Capture the cell that displays the provided text and extract its (X, Y) central coordinate. 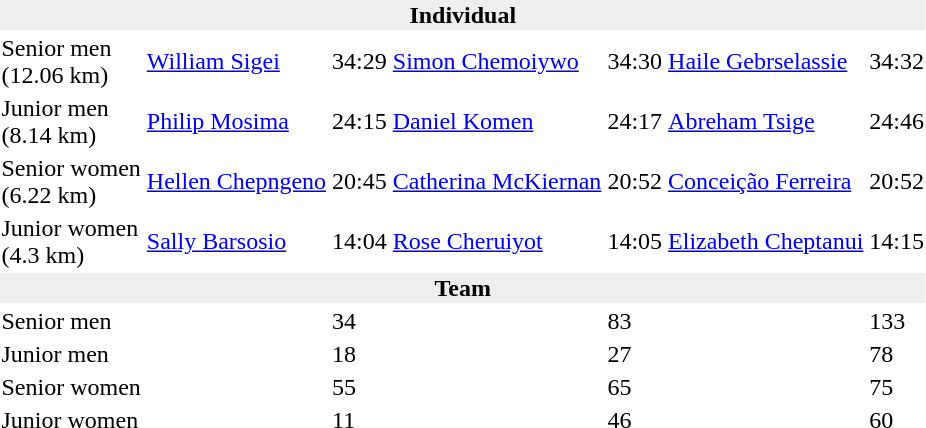
24:15 (360, 122)
Junior women(4.3 km) (71, 242)
55 (360, 387)
Conceição Ferreira (766, 182)
27 (635, 354)
Senior women(6.22 km) (71, 182)
75 (897, 387)
Catherina McKiernan (497, 182)
William Sigei (236, 62)
20:45 (360, 182)
Haile Gebrselassie (766, 62)
Team (463, 288)
34 (360, 321)
78 (897, 354)
83 (635, 321)
Rose Cheruiyot (497, 242)
Individual (463, 15)
34:29 (360, 62)
14:05 (635, 242)
Elizabeth Cheptanui (766, 242)
Hellen Chepngeno (236, 182)
24:17 (635, 122)
Senior men(12.06 km) (71, 62)
Abreham Tsige (766, 122)
Junior men(8.14 km) (71, 122)
14:15 (897, 242)
18 (360, 354)
Sally Barsosio (236, 242)
14:04 (360, 242)
24:46 (897, 122)
Daniel Komen (497, 122)
Senior men (71, 321)
Philip Mosima (236, 122)
Junior men (71, 354)
133 (897, 321)
34:30 (635, 62)
Simon Chemoiywo (497, 62)
34:32 (897, 62)
Senior women (71, 387)
65 (635, 387)
